From the cell containing the given text, extract its center point as (X, Y) coordinate. 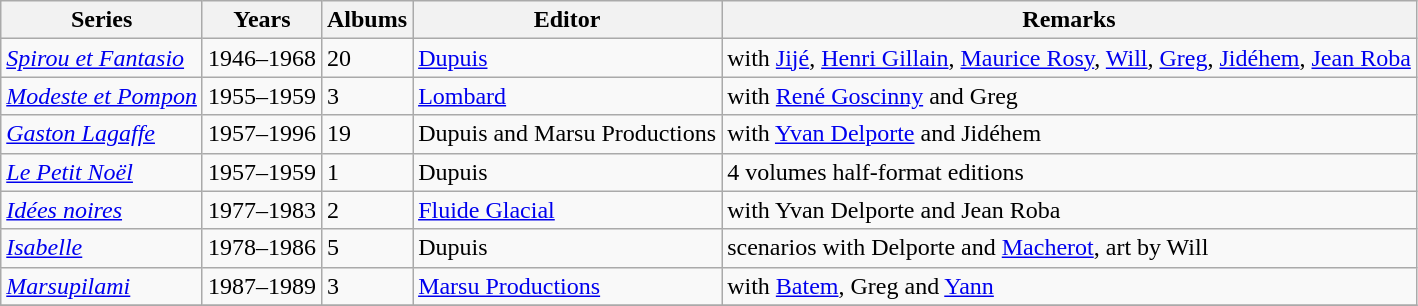
with Yvan Delporte and Jean Roba (1070, 210)
Le Petit Noël (102, 172)
Marsupilami (102, 286)
1977–1983 (262, 210)
Gaston Lagaffe (102, 134)
Years (262, 20)
with René Goscinny and Greg (1070, 96)
Fluide Glacial (568, 210)
1955–1959 (262, 96)
Modeste et Pompon (102, 96)
19 (366, 134)
Marsu Productions (568, 286)
1957–1996 (262, 134)
Isabelle (102, 248)
1987–1989 (262, 286)
Idées noires (102, 210)
Remarks (1070, 20)
Series (102, 20)
4 volumes half-format editions (1070, 172)
Albums (366, 20)
1957–1959 (262, 172)
Lombard (568, 96)
scenarios with Delporte and Macherot, art by Will (1070, 248)
Spirou et Fantasio (102, 58)
1 (366, 172)
Editor (568, 20)
20 (366, 58)
Dupuis and Marsu Productions (568, 134)
2 (366, 210)
with Batem, Greg and Yann (1070, 286)
1978–1986 (262, 248)
with Yvan Delporte and Jidéhem (1070, 134)
1946–1968 (262, 58)
with Jijé, Henri Gillain, Maurice Rosy, Will, Greg, Jidéhem, Jean Roba (1070, 58)
5 (366, 248)
